Scan for the cell matching the given text and deliver its [X, Y] coordinate at center. 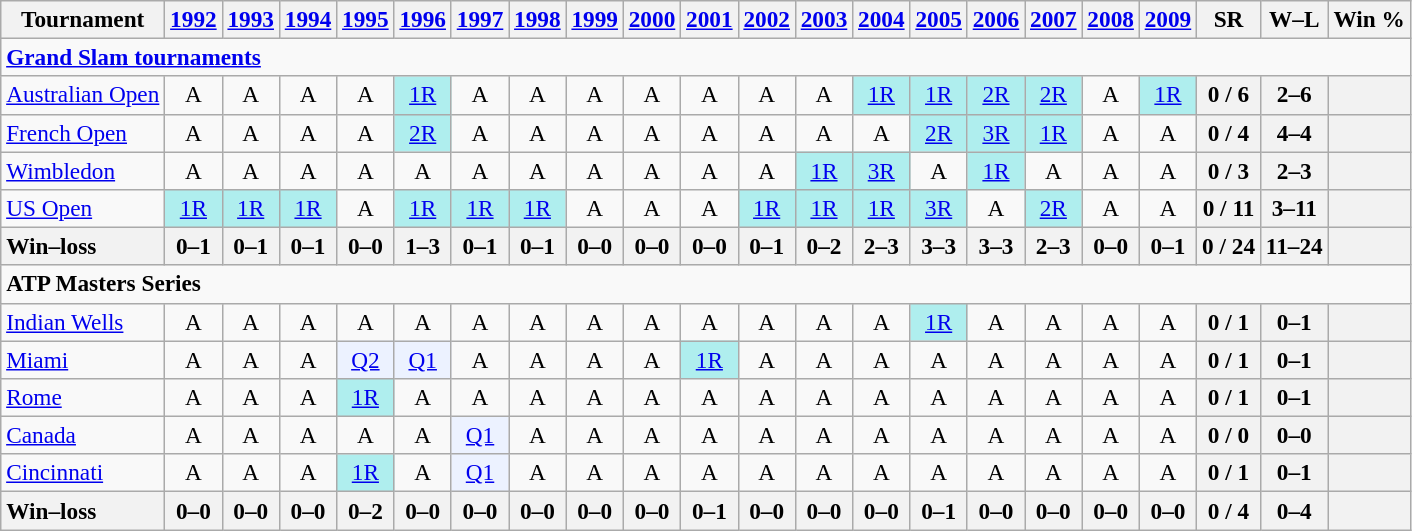
0–4 [1294, 510]
French Open [83, 133]
1995 [366, 19]
0 / 24 [1229, 246]
Canada [83, 435]
Tournament [83, 19]
1997 [480, 19]
Win % [1369, 19]
Grand Slam tournaments [706, 57]
2–6 [1294, 95]
4–4 [1294, 133]
2009 [1168, 19]
W–L [1294, 19]
Cincinnati [83, 473]
1993 [250, 19]
1994 [308, 19]
2008 [1110, 19]
SR [1229, 19]
1992 [194, 19]
2000 [652, 19]
US Open [83, 208]
1998 [538, 19]
Q2 [366, 359]
2007 [1054, 19]
2005 [938, 19]
ATP Masters Series [706, 284]
2006 [996, 19]
Miami [83, 359]
0 / 11 [1229, 208]
0 / 3 [1229, 170]
Indian Wells [83, 322]
Wimbledon [83, 170]
3–11 [1294, 208]
Rome [83, 397]
2003 [824, 19]
2001 [710, 19]
0 / 6 [1229, 95]
1996 [422, 19]
2002 [766, 19]
2004 [882, 19]
1–3 [422, 246]
11–24 [1294, 246]
0 / 0 [1229, 435]
1999 [594, 19]
Australian Open [83, 95]
